Locate the cell with the specified text and output its [X, Y] center coordinate. 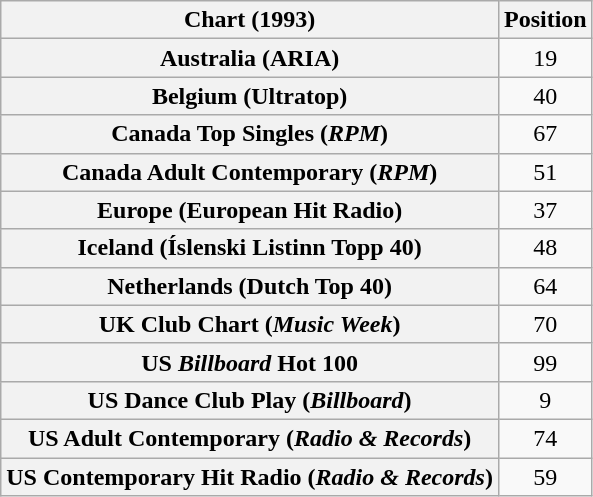
40 [545, 96]
Belgium (Ultratop) [250, 96]
59 [545, 477]
19 [545, 58]
Canada Adult Contemporary (RPM) [250, 172]
Australia (ARIA) [250, 58]
70 [545, 324]
Europe (European Hit Radio) [250, 210]
48 [545, 248]
9 [545, 400]
Iceland (Íslenski Listinn Topp 40) [250, 248]
64 [545, 286]
51 [545, 172]
Position [545, 20]
67 [545, 134]
Chart (1993) [250, 20]
74 [545, 438]
UK Club Chart (Music Week) [250, 324]
US Dance Club Play (Billboard) [250, 400]
Netherlands (Dutch Top 40) [250, 286]
US Adult Contemporary (Radio & Records) [250, 438]
US Billboard Hot 100 [250, 362]
37 [545, 210]
99 [545, 362]
Canada Top Singles (RPM) [250, 134]
US Contemporary Hit Radio (Radio & Records) [250, 477]
